From the cell containing the given text, extract its center point as (x, y) coordinate. 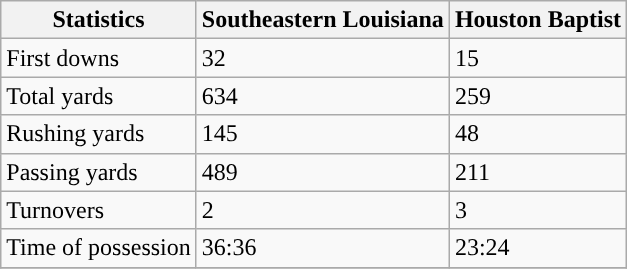
Rushing yards (99, 134)
489 (322, 172)
Passing yards (99, 172)
First downs (99, 58)
2 (322, 210)
Time of possession (99, 248)
259 (538, 96)
Turnovers (99, 210)
Houston Baptist (538, 20)
145 (322, 134)
211 (538, 172)
36:36 (322, 248)
Southeastern Louisiana (322, 20)
Total yards (99, 96)
3 (538, 210)
23:24 (538, 248)
Statistics (99, 20)
48 (538, 134)
32 (322, 58)
634 (322, 96)
15 (538, 58)
